Extract the (X, Y) coordinate from the center of the cell holding the provided text.  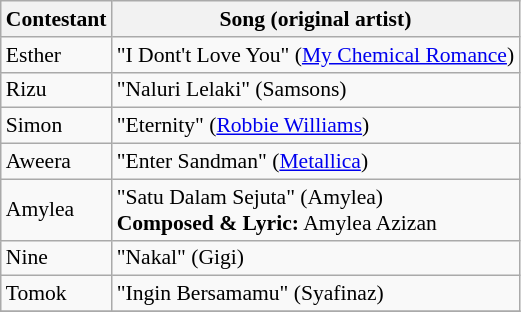
Esther (56, 55)
Song (original artist) (316, 19)
"Enter Sandman" (Metallica) (316, 162)
"Nakal" (Gigi) (316, 258)
Tomok (56, 294)
Aweera (56, 162)
Simon (56, 126)
Contestant (56, 19)
Rizu (56, 90)
Amylea (56, 210)
"Satu Dalam Sejuta" (Amylea) Composed & Lyric: Amylea Azizan (316, 210)
"I Dont't Love You" (My Chemical Romance) (316, 55)
"Ingin Bersamamu" (Syafinaz) (316, 294)
"Eternity" (Robbie Williams) (316, 126)
"Naluri Lelaki" (Samsons) (316, 90)
Nine (56, 258)
